From the cell containing the given text, extract its center point as (x, y) coordinate. 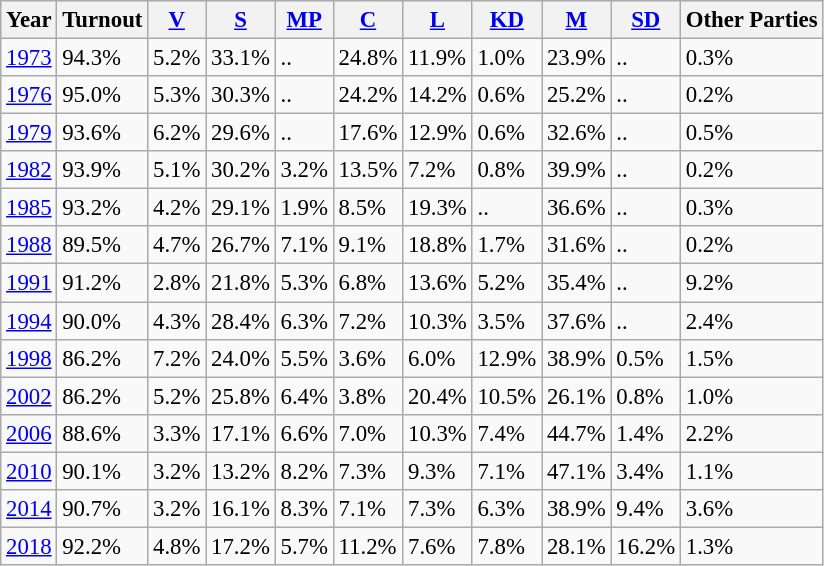
21.8% (240, 283)
1994 (29, 321)
88.6% (102, 433)
89.5% (102, 245)
16.2% (646, 546)
29.1% (240, 208)
1979 (29, 133)
30.3% (240, 95)
1982 (29, 170)
8.5% (368, 208)
26.1% (576, 396)
16.1% (240, 509)
2006 (29, 433)
3.8% (368, 396)
17.1% (240, 433)
24.0% (240, 358)
MP (304, 20)
91.2% (102, 283)
M (576, 20)
9.3% (438, 471)
1976 (29, 95)
24.2% (368, 95)
23.9% (576, 58)
4.2% (177, 208)
13.6% (438, 283)
2.4% (751, 321)
19.3% (438, 208)
1.3% (751, 546)
18.8% (438, 245)
35.4% (576, 283)
20.4% (438, 396)
28.1% (576, 546)
1.9% (304, 208)
9.1% (368, 245)
2.8% (177, 283)
1.4% (646, 433)
V (177, 20)
7.0% (368, 433)
L (438, 20)
90.0% (102, 321)
1985 (29, 208)
37.6% (576, 321)
6.8% (368, 283)
5.1% (177, 170)
Turnout (102, 20)
24.8% (368, 58)
39.9% (576, 170)
6.0% (438, 358)
11.2% (368, 546)
8.2% (304, 471)
2018 (29, 546)
10.5% (506, 396)
C (368, 20)
8.3% (304, 509)
32.6% (576, 133)
3.4% (646, 471)
92.2% (102, 546)
1973 (29, 58)
5.7% (304, 546)
Year (29, 20)
2010 (29, 471)
4.8% (177, 546)
9.2% (751, 283)
47.1% (576, 471)
1.1% (751, 471)
90.7% (102, 509)
11.9% (438, 58)
3.3% (177, 433)
1.7% (506, 245)
13.5% (368, 170)
17.2% (240, 546)
2002 (29, 396)
3.5% (506, 321)
1991 (29, 283)
25.8% (240, 396)
1988 (29, 245)
90.1% (102, 471)
17.6% (368, 133)
26.7% (240, 245)
4.7% (177, 245)
Other Parties (751, 20)
S (240, 20)
29.6% (240, 133)
4.3% (177, 321)
30.2% (240, 170)
13.2% (240, 471)
1.5% (751, 358)
7.8% (506, 546)
44.7% (576, 433)
33.1% (240, 58)
KD (506, 20)
93.9% (102, 170)
94.3% (102, 58)
95.0% (102, 95)
2.2% (751, 433)
93.6% (102, 133)
5.5% (304, 358)
93.2% (102, 208)
SD (646, 20)
31.6% (576, 245)
1998 (29, 358)
14.2% (438, 95)
9.4% (646, 509)
6.4% (304, 396)
28.4% (240, 321)
6.2% (177, 133)
6.6% (304, 433)
7.6% (438, 546)
2014 (29, 509)
25.2% (576, 95)
36.6% (576, 208)
7.4% (506, 433)
